For the text-containing cell, return its midpoint in (X, Y) coordinate format. 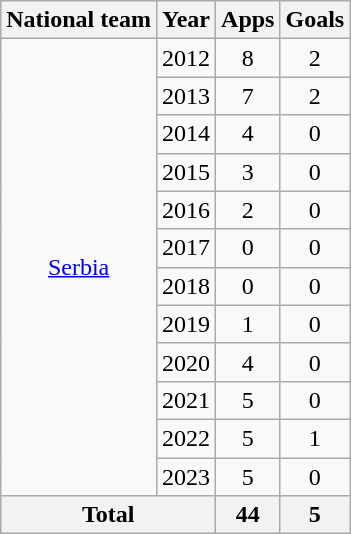
Serbia (79, 268)
2020 (186, 362)
2013 (186, 96)
2022 (186, 438)
2021 (186, 400)
Goals (315, 20)
2017 (186, 248)
3 (248, 172)
Total (108, 515)
Year (186, 20)
7 (248, 96)
Apps (248, 20)
2015 (186, 172)
2016 (186, 210)
2012 (186, 58)
2014 (186, 134)
National team (79, 20)
2019 (186, 324)
2018 (186, 286)
8 (248, 58)
2023 (186, 477)
44 (248, 515)
